From the cell containing the given text, extract its center point as [X, Y] coordinate. 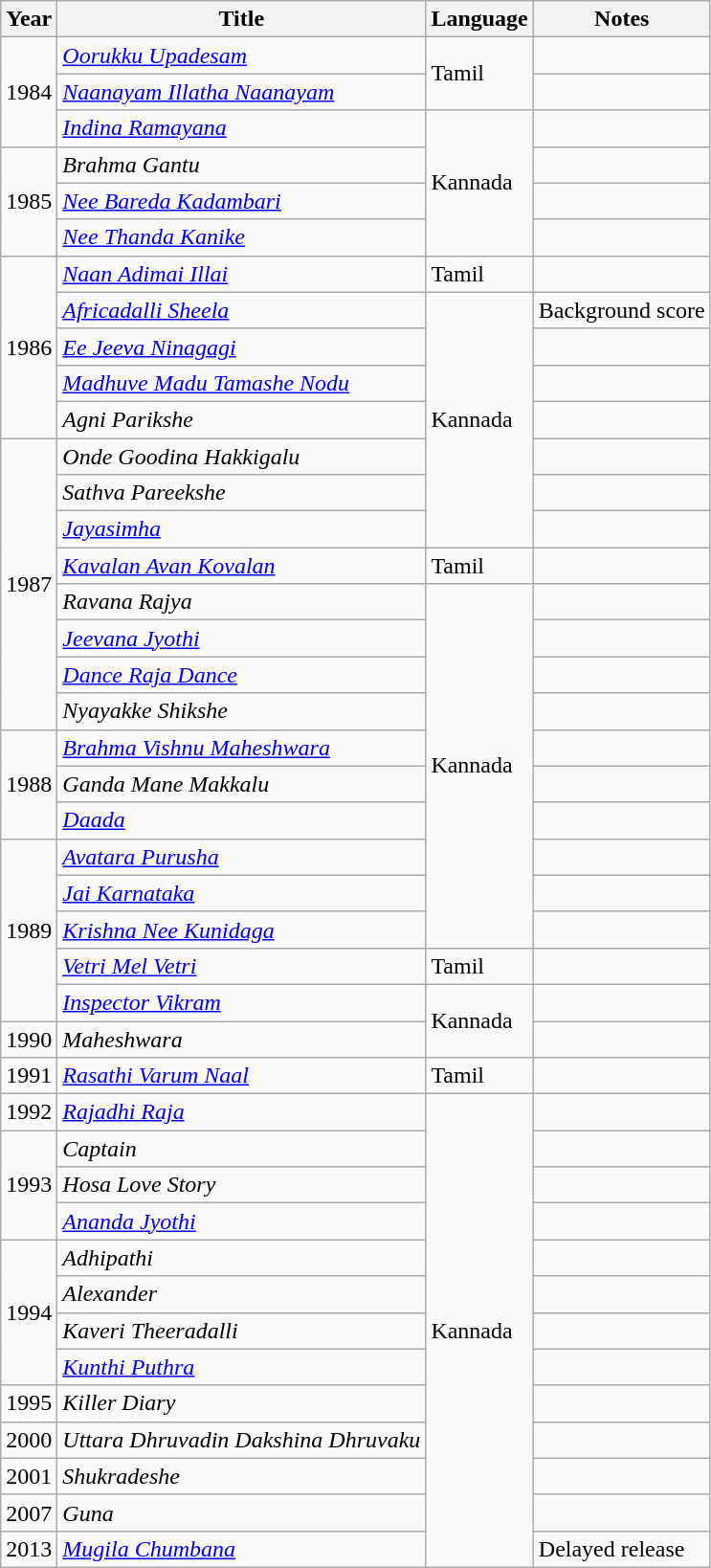
Inspector Vikram [241, 1002]
Krishna Nee Kunidaga [241, 930]
1990 [29, 1039]
Avatara Purusha [241, 857]
Rasathi Varum Naal [241, 1076]
Dance Raja Dance [241, 675]
1992 [29, 1112]
1991 [29, 1076]
Background score [622, 310]
Title [241, 19]
1993 [29, 1185]
2001 [29, 1476]
Onde Goodina Hakkigalu [241, 457]
Year [29, 19]
Madhuve Madu Tamashe Nodu [241, 383]
Adhipathi [241, 1258]
Language [479, 19]
Kunthi Puthra [241, 1367]
Nee Thanda Kanike [241, 237]
Indina Ramayana [241, 128]
Mugila Chumbana [241, 1549]
1989 [29, 930]
Jayasimha [241, 529]
Ee Jeeva Ninagagi [241, 347]
2007 [29, 1512]
Ananda Jyothi [241, 1221]
Delayed release [622, 1549]
Notes [622, 19]
Sathva Pareekshe [241, 493]
1985 [29, 201]
Shukradeshe [241, 1476]
Maheshwara [241, 1039]
1995 [29, 1403]
Hosa Love Story [241, 1185]
Ganda Mane Makkalu [241, 784]
1994 [29, 1312]
Africadalli Sheela [241, 310]
Jeevana Jyothi [241, 638]
Captain [241, 1149]
Killer Diary [241, 1403]
Guna [241, 1512]
Nyayakke Shikshe [241, 711]
Jai Karnataka [241, 893]
Agni Parikshe [241, 419]
Ravana Rajya [241, 602]
1984 [29, 92]
2013 [29, 1549]
Vetri Mel Vetri [241, 966]
Brahma Gantu [241, 165]
Daada [241, 820]
Alexander [241, 1294]
Kaveri Theeradalli [241, 1331]
1987 [29, 584]
Brahma Vishnu Maheshwara [241, 748]
2000 [29, 1440]
Naanayam Illatha Naanayam [241, 92]
Kavalan Avan Kovalan [241, 566]
Oorukku Upadesam [241, 56]
Nee Bareda Kadambari [241, 201]
Rajadhi Raja [241, 1112]
1986 [29, 347]
Naan Adimai Illai [241, 274]
1988 [29, 784]
Uttara Dhruvadin Dakshina Dhruvaku [241, 1440]
